Pinpoint the cell where the given text exists, returning its (x, y) midpoint coordinate. 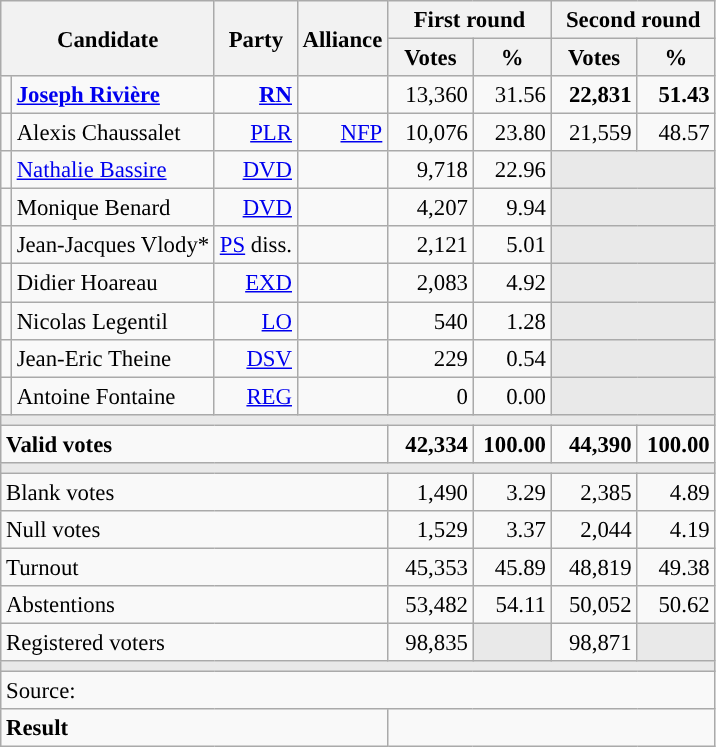
Source: (358, 691)
2,083 (431, 283)
23.80 (512, 133)
45,353 (431, 567)
Antoine Fontaine (112, 396)
Valid votes (194, 444)
PLR (256, 133)
48,819 (594, 567)
Result (194, 728)
98,871 (594, 643)
Jean-Jacques Vlody* (112, 245)
Alexis Chaussalet (112, 133)
53,482 (431, 605)
Joseph Rivière (112, 95)
10,076 (431, 133)
22,831 (594, 95)
48.57 (676, 133)
First round (470, 20)
Alliance (342, 38)
22.96 (512, 170)
Monique Benard (112, 208)
0.54 (512, 358)
0 (431, 396)
42,334 (431, 444)
31.56 (512, 95)
Nathalie Bassire (112, 170)
Registered voters (194, 643)
1,490 (431, 492)
Null votes (194, 530)
REG (256, 396)
50,052 (594, 605)
PS diss. (256, 245)
RN (256, 95)
EXD (256, 283)
3.37 (512, 530)
2,121 (431, 245)
45.89 (512, 567)
2,385 (594, 492)
0.00 (512, 396)
LO (256, 321)
4,207 (431, 208)
Blank votes (194, 492)
9.94 (512, 208)
21,559 (594, 133)
Candidate (108, 38)
229 (431, 358)
4.19 (676, 530)
NFP (342, 133)
9,718 (431, 170)
50.62 (676, 605)
5.01 (512, 245)
Second round (633, 20)
44,390 (594, 444)
54.11 (512, 605)
98,835 (431, 643)
Abstentions (194, 605)
Turnout (194, 567)
540 (431, 321)
2,044 (594, 530)
1.28 (512, 321)
Party (256, 38)
4.92 (512, 283)
Didier Hoareau (112, 283)
Nicolas Legentil (112, 321)
3.29 (512, 492)
51.43 (676, 95)
1,529 (431, 530)
49.38 (676, 567)
13,360 (431, 95)
DSV (256, 358)
4.89 (676, 492)
Jean-Eric Theine (112, 358)
